Search for the cell housing the specified text and yield its [x, y] center coordinate. 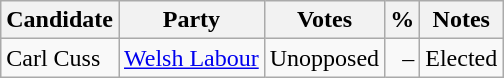
Unopposed [324, 58]
Welsh Labour [191, 58]
Party [191, 20]
% [402, 20]
Notes [462, 20]
Carl Cuss [60, 58]
Candidate [60, 20]
Elected [462, 58]
– [402, 58]
Votes [324, 20]
